Return [X, Y] of the center of cell containing provided text 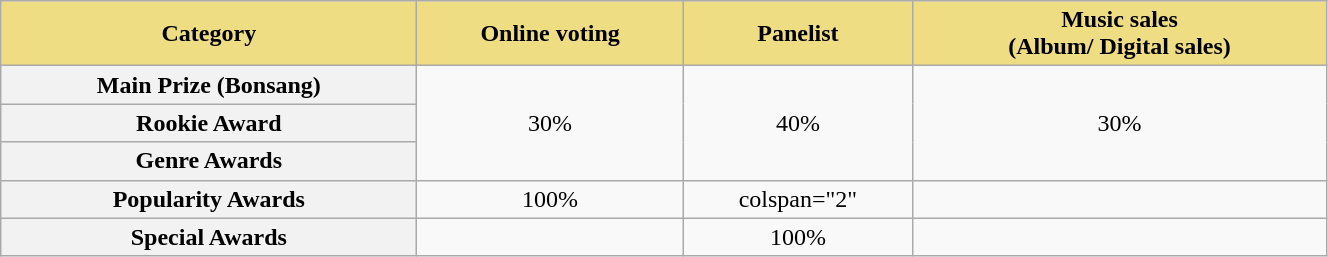
colspan="2" [798, 199]
Main Prize (Bonsang) [209, 85]
Panelist [798, 34]
Genre Awards [209, 161]
Special Awards [209, 237]
Music sales(Album/ Digital sales) [1120, 34]
Online voting [550, 34]
Popularity Awards [209, 199]
40% [798, 123]
Rookie Award [209, 123]
Category [209, 34]
